Locate the cell with the specified text and output its [x, y] center coordinate. 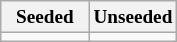
Seeded [45, 17]
Unseeded [133, 17]
